Return the (x, y) coordinate for the center point of the cell that contains the specified text.  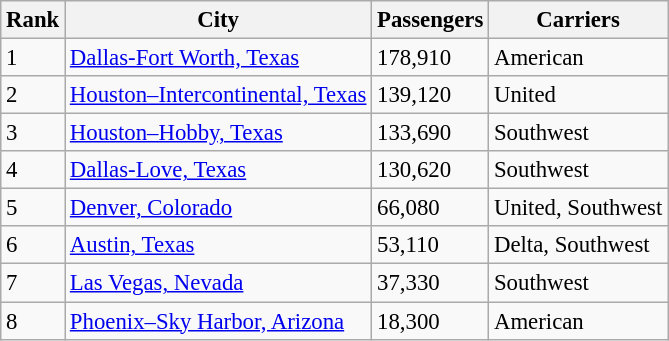
139,120 (430, 95)
Carriers (578, 20)
8 (33, 321)
178,910 (430, 58)
Dallas-Fort Worth, Texas (218, 58)
Rank (33, 20)
Houston–Hobby, Texas (218, 133)
Dallas-Love, Texas (218, 170)
3 (33, 133)
1 (33, 58)
Phoenix–Sky Harbor, Arizona (218, 321)
United, Southwest (578, 208)
4 (33, 170)
133,690 (430, 133)
Houston–Intercontinental, Texas (218, 95)
5 (33, 208)
Las Vegas, Nevada (218, 283)
18,300 (430, 321)
53,110 (430, 245)
Denver, Colorado (218, 208)
66,080 (430, 208)
6 (33, 245)
Austin, Texas (218, 245)
2 (33, 95)
Passengers (430, 20)
United (578, 95)
7 (33, 283)
37,330 (430, 283)
130,620 (430, 170)
City (218, 20)
Delta, Southwest (578, 245)
